Return (X, Y) of the center of cell containing provided text 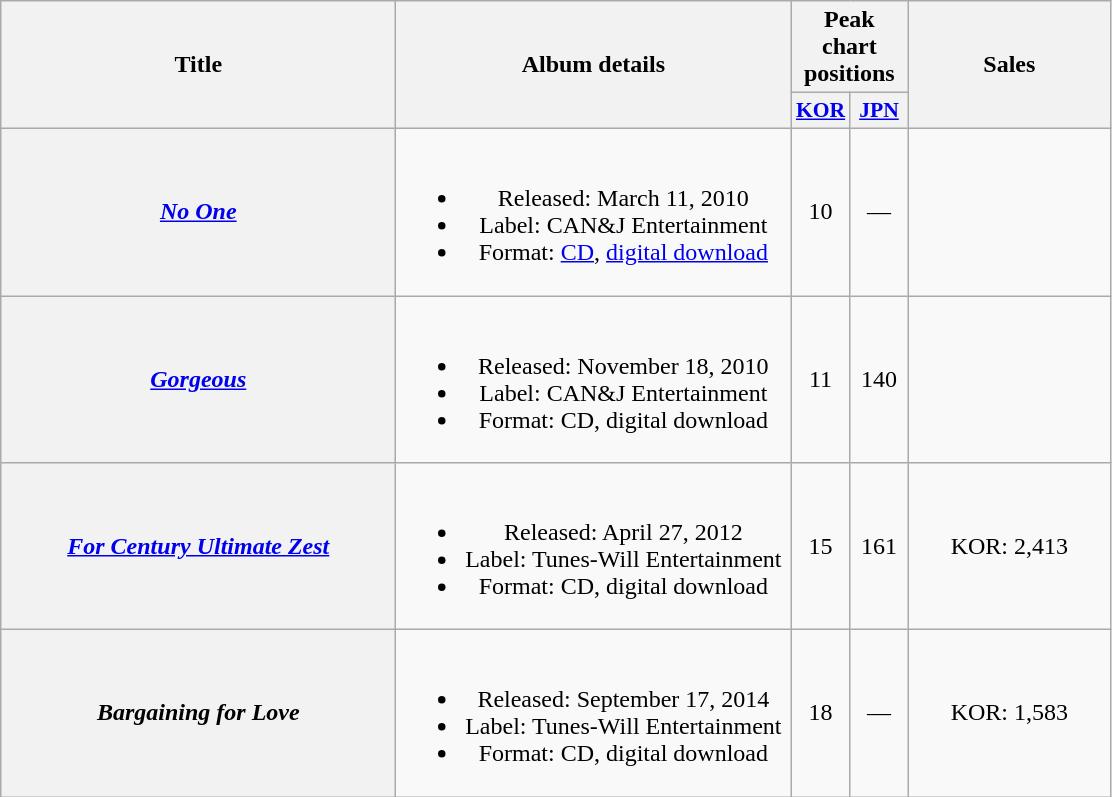
Sales (1010, 65)
KOR (820, 111)
KOR: 2,413 (1010, 546)
JPN (879, 111)
Bargaining for Love (198, 714)
Gorgeous (198, 380)
Album details (594, 65)
No One (198, 212)
Released: November 18, 2010Label: CAN&J EntertainmentFormat: CD, digital download (594, 380)
11 (820, 380)
Released: September 17, 2014Label: Tunes-Will EntertainmentFormat: CD, digital download (594, 714)
Peak chart positions (850, 47)
161 (879, 546)
18 (820, 714)
KOR: 1,583 (1010, 714)
140 (879, 380)
15 (820, 546)
Title (198, 65)
Released: April 27, 2012Label: Tunes-Will EntertainmentFormat: CD, digital download (594, 546)
Released: March 11, 2010Label: CAN&J EntertainmentFormat: CD, digital download (594, 212)
For Century Ultimate Zest (198, 546)
10 (820, 212)
